For the text-containing cell, return its midpoint in [X, Y] coordinate format. 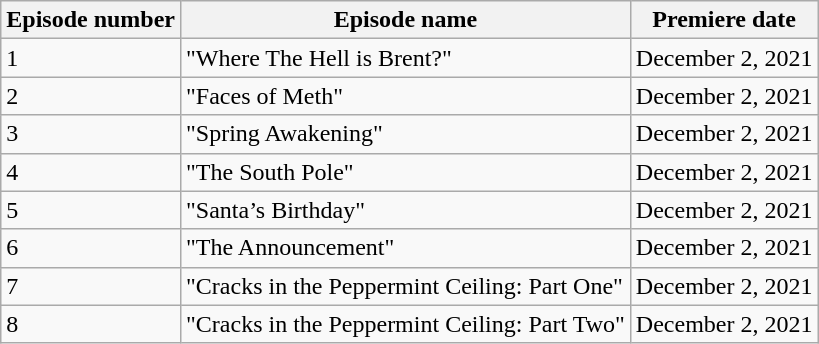
2 [91, 96]
Episode number [91, 20]
"Cracks in the Peppermint Ceiling: Part Two" [406, 324]
7 [91, 286]
5 [91, 210]
"Santa’s Birthday" [406, 210]
"Faces of Meth" [406, 96]
"Cracks in the Peppermint Ceiling: Part One" [406, 286]
"Spring Awakening" [406, 134]
1 [91, 58]
"Where The Hell is Brent?" [406, 58]
Episode name [406, 20]
8 [91, 324]
3 [91, 134]
"The Announcement" [406, 248]
6 [91, 248]
4 [91, 172]
"The South Pole" [406, 172]
Premiere date [724, 20]
